Identify which cell holds the provided text, then report its (X, Y) central coordinate. 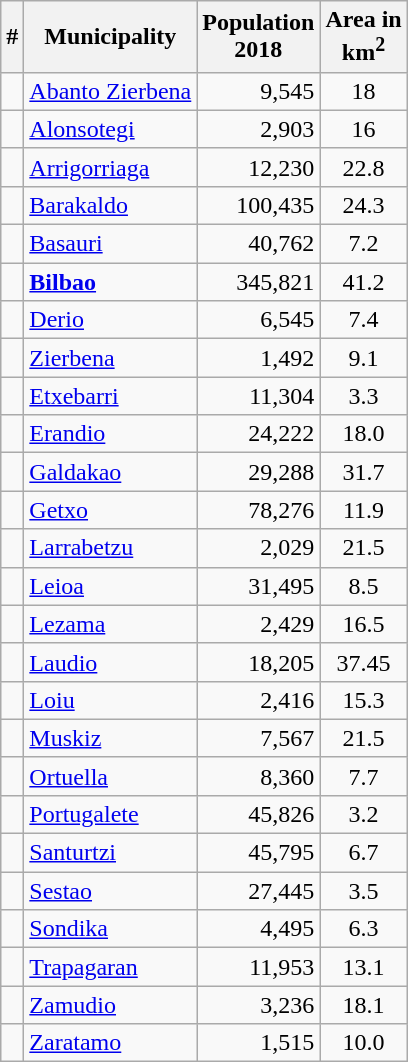
4,495 (258, 929)
45,795 (258, 853)
3,236 (258, 1005)
18.0 (364, 434)
Galdakao (110, 472)
Basauri (110, 244)
Erandio (110, 434)
Zierbena (110, 358)
Lezama (110, 624)
Muskiz (110, 738)
Alonsotegi (110, 129)
11,953 (258, 967)
24,222 (258, 434)
Santurtzi (110, 853)
6.7 (364, 853)
11.9 (364, 510)
27,445 (258, 891)
78,276 (258, 510)
Zaratamo (110, 1043)
31.7 (364, 472)
7,567 (258, 738)
Barakaldo (110, 205)
Larrabetzu (110, 548)
41.2 (364, 282)
6,545 (258, 320)
15.3 (364, 700)
Derio (110, 320)
8,360 (258, 776)
Laudio (110, 662)
18,205 (258, 662)
3.5 (364, 891)
# (12, 37)
Loiu (110, 700)
Area in km2 (364, 37)
37.45 (364, 662)
9,545 (258, 91)
3.2 (364, 814)
18.1 (364, 1005)
7.7 (364, 776)
Sondika (110, 929)
7.2 (364, 244)
6.3 (364, 929)
Sestao (110, 891)
2,903 (258, 129)
Bilbao (110, 282)
Zamudio (110, 1005)
22.8 (364, 167)
Portugalete (110, 814)
Ortuella (110, 776)
7.4 (364, 320)
100,435 (258, 205)
Arrigorriaga (110, 167)
40,762 (258, 244)
11,304 (258, 396)
13.1 (364, 967)
2,416 (258, 700)
Municipality (110, 37)
24.3 (364, 205)
Leioa (110, 586)
Etxebarri (110, 396)
Getxo (110, 510)
31,495 (258, 586)
45,826 (258, 814)
1,492 (258, 358)
29,288 (258, 472)
18 (364, 91)
Abanto Zierbena (110, 91)
16.5 (364, 624)
Trapagaran (110, 967)
1,515 (258, 1043)
3.3 (364, 396)
345,821 (258, 282)
9.1 (364, 358)
Population2018 (258, 37)
2,029 (258, 548)
8.5 (364, 586)
2,429 (258, 624)
16 (364, 129)
12,230 (258, 167)
10.0 (364, 1043)
